Search for the cell housing the specified text and yield its [x, y] center coordinate. 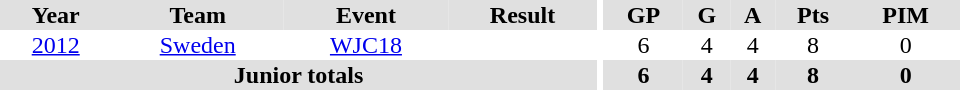
Result [522, 15]
PIM [906, 15]
Junior totals [298, 75]
GP [644, 15]
Pts [813, 15]
Year [56, 15]
Sweden [198, 45]
2012 [56, 45]
G [706, 15]
Event [366, 15]
A [752, 15]
Team [198, 15]
WJC18 [366, 45]
